Output the (X, Y) coordinate of the center of the cell containing the given text.  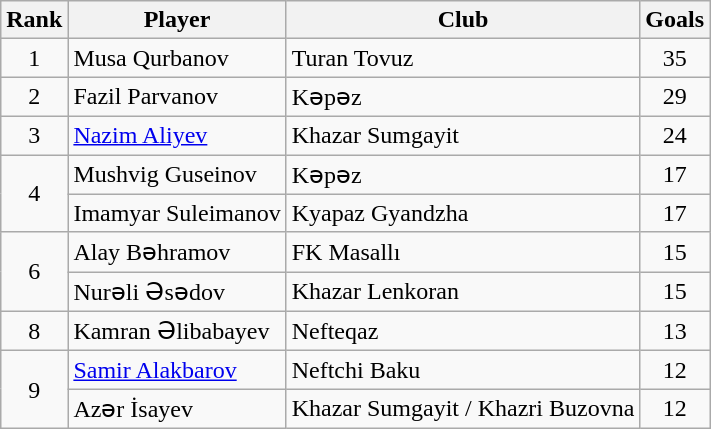
4 (34, 193)
13 (675, 331)
Rank (34, 20)
Nurəli Əsədov (177, 292)
Kamran Əlibabayev (177, 331)
FK Masallı (463, 252)
Mushvig Guseinov (177, 174)
Turan Tovuz (463, 58)
9 (34, 390)
8 (34, 331)
6 (34, 272)
Khazar Sumgayit (463, 135)
Neftchi Baku (463, 370)
35 (675, 58)
Alay Bəhramov (177, 252)
2 (34, 97)
Samir Alakbarov (177, 370)
Khazar Lenkoran (463, 292)
Nefteqaz (463, 331)
3 (34, 135)
Goals (675, 20)
29 (675, 97)
Musa Qurbanov (177, 58)
Player (177, 20)
Azər İsayev (177, 409)
Fazil Parvanov (177, 97)
Kyapaz Gyandzha (463, 213)
Club (463, 20)
Imamyar Suleimanov (177, 213)
24 (675, 135)
Nazim Aliyev (177, 135)
Khazar Sumgayit / Khazri Buzovna (463, 409)
1 (34, 58)
